Find where the given text appears and provide that cell's center as [x, y] coordinate. 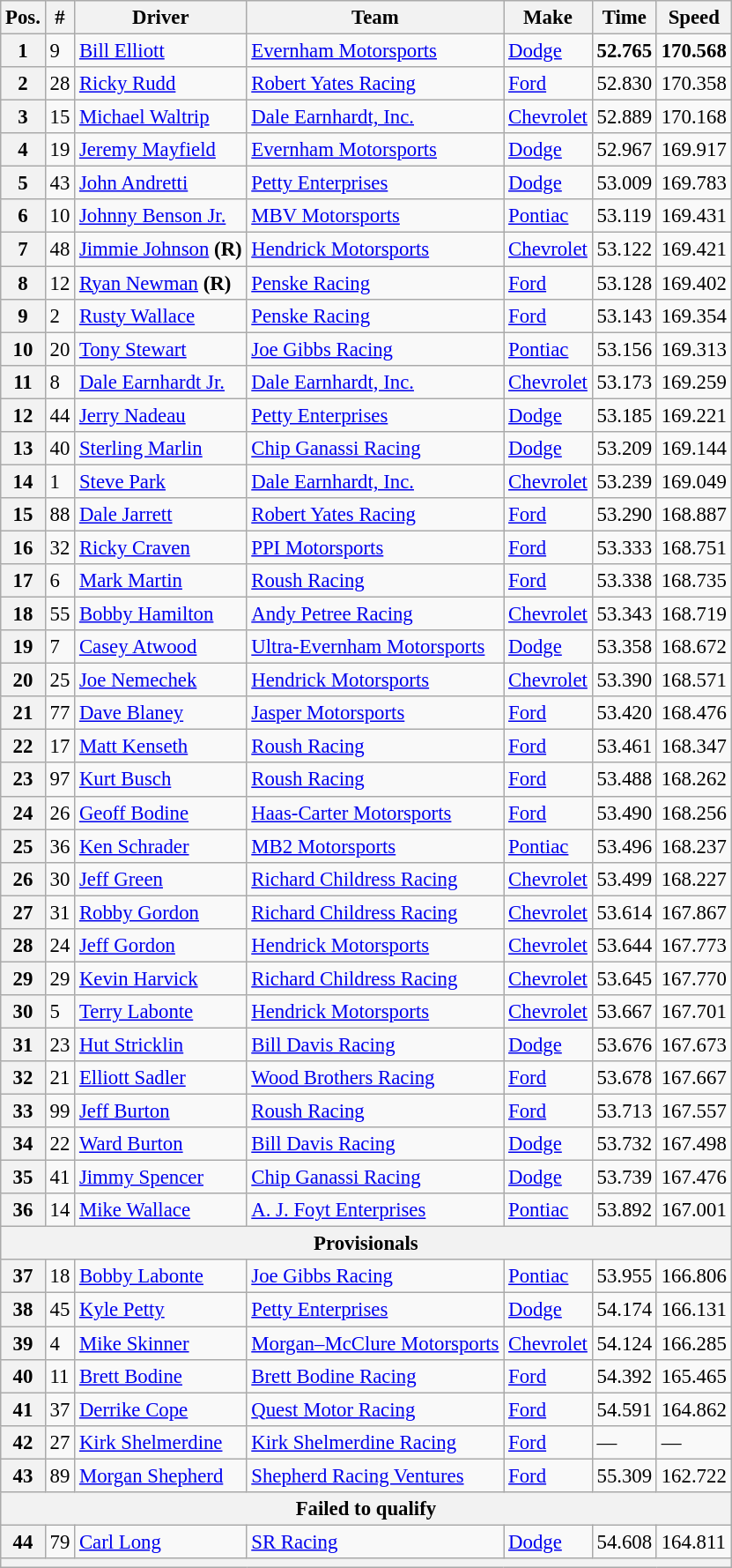
# [60, 18]
Jasper Motorsports [375, 713]
Bobby Labonte [160, 1277]
53.343 [624, 614]
Mike Skinner [160, 1343]
3 [23, 117]
53.122 [624, 249]
MBV Motorsports [375, 216]
169.783 [694, 183]
Quest Motor Racing [375, 1409]
42 [23, 1442]
167.001 [694, 1210]
Jeremy Mayfield [160, 150]
Ryan Newman (R) [160, 283]
162.722 [694, 1475]
168.227 [694, 879]
55 [60, 614]
168.571 [694, 680]
53.499 [624, 879]
53.358 [624, 647]
167.476 [694, 1178]
166.285 [694, 1343]
16 [23, 547]
164.862 [694, 1409]
Shepherd Racing Ventures [375, 1475]
Kirk Shelmerdine Racing [375, 1442]
53.209 [624, 449]
99 [60, 1111]
54.608 [624, 1542]
52.889 [624, 117]
Sterling Marlin [160, 449]
168.887 [694, 515]
Morgan–McClure Motorsports [375, 1343]
169.402 [694, 283]
54.392 [624, 1376]
Ken Schrader [160, 846]
88 [60, 515]
167.557 [694, 1111]
164.811 [694, 1542]
53.461 [624, 747]
53.420 [624, 713]
168.751 [694, 547]
53.290 [624, 515]
Matt Kenseth [160, 747]
53.667 [624, 1012]
Kyle Petty [160, 1310]
Jerry Nadeau [160, 415]
PPI Motorsports [375, 547]
Kevin Harvick [160, 978]
Johnny Benson Jr. [160, 216]
167.867 [694, 912]
Failed to qualify [366, 1509]
53.892 [624, 1210]
Rusty Wallace [160, 316]
167.770 [694, 978]
52.967 [624, 150]
Time [624, 18]
166.131 [694, 1310]
MB2 Motorsports [375, 846]
Jeff Green [160, 879]
Haas-Carter Motorsports [375, 813]
53.128 [624, 283]
53.713 [624, 1111]
53.173 [624, 382]
53.732 [624, 1144]
53.676 [624, 1044]
166.806 [694, 1277]
Kirk Shelmerdine [160, 1442]
168.256 [694, 813]
33 [23, 1111]
Ricky Craven [160, 547]
53.955 [624, 1277]
168.672 [694, 647]
169.421 [694, 249]
53.338 [624, 581]
Team [375, 18]
A. J. Foyt Enterprises [375, 1210]
168.237 [694, 846]
Bobby Hamilton [160, 614]
169.354 [694, 316]
53.009 [624, 183]
170.168 [694, 117]
Make [548, 18]
89 [60, 1475]
169.259 [694, 382]
53.739 [624, 1178]
Terry Labonte [160, 1012]
53.239 [624, 481]
53.644 [624, 946]
169.313 [694, 349]
55.309 [624, 1475]
167.667 [694, 1078]
Derrike Cope [160, 1409]
34 [23, 1144]
52.830 [624, 84]
53.645 [624, 978]
John Andretti [160, 183]
167.773 [694, 946]
169.917 [694, 150]
35 [23, 1178]
Wood Brothers Racing [375, 1078]
165.465 [694, 1376]
Steve Park [160, 481]
Brett Bodine [160, 1376]
Ultra-Evernham Motorsports [375, 647]
54.174 [624, 1310]
Elliott Sadler [160, 1078]
167.498 [694, 1144]
169.049 [694, 481]
Jeff Burton [160, 1111]
168.347 [694, 747]
53.119 [624, 216]
53.488 [624, 780]
Driver [160, 18]
169.431 [694, 216]
53.156 [624, 349]
Michael Waltrip [160, 117]
Mark Martin [160, 581]
168.476 [694, 713]
48 [60, 249]
169.144 [694, 449]
Morgan Shepherd [160, 1475]
53.496 [624, 846]
Jimmie Johnson (R) [160, 249]
Speed [694, 18]
Bill Elliott [160, 51]
38 [23, 1310]
Robby Gordon [160, 912]
Ricky Rudd [160, 84]
Mike Wallace [160, 1210]
Carl Long [160, 1542]
53.614 [624, 912]
79 [60, 1542]
13 [23, 449]
Tony Stewart [160, 349]
Brett Bodine Racing [375, 1376]
170.358 [694, 84]
53.185 [624, 415]
Jimmy Spencer [160, 1178]
54.124 [624, 1343]
Dale Earnhardt Jr. [160, 382]
53.490 [624, 813]
77 [60, 713]
Geoff Bodine [160, 813]
170.568 [694, 51]
168.735 [694, 581]
Dave Blaney [160, 713]
169.221 [694, 415]
54.591 [624, 1409]
53.333 [624, 547]
Provisionals [366, 1244]
Hut Stricklin [160, 1044]
168.262 [694, 780]
53.390 [624, 680]
Joe Nemechek [160, 680]
45 [60, 1310]
167.701 [694, 1012]
97 [60, 780]
Pos. [23, 18]
53.678 [624, 1078]
Dale Jarrett [160, 515]
Ward Burton [160, 1144]
Andy Petree Racing [375, 614]
Jeff Gordon [160, 946]
Casey Atwood [160, 647]
39 [23, 1343]
SR Racing [375, 1542]
52.765 [624, 51]
167.673 [694, 1044]
168.719 [694, 614]
Kurt Busch [160, 780]
53.143 [624, 316]
